Scan for the cell matching the given text and deliver its [X, Y] coordinate at center. 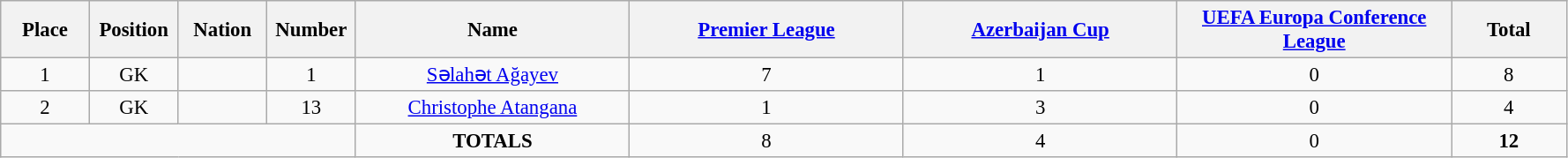
Azerbaijan Cup [1041, 30]
Premier League [767, 30]
UEFA Europa Conference League [1314, 30]
7 [767, 75]
Christophe Atangana [492, 108]
3 [1041, 108]
2 [46, 108]
12 [1510, 141]
TOTALS [492, 141]
Nation [222, 30]
Number [312, 30]
Name [492, 30]
13 [312, 108]
Position [134, 30]
Place [46, 30]
Səlahət Ağayev [492, 75]
Total [1510, 30]
